Provide the (x, y) coordinate of the cell's center where the given text is located.  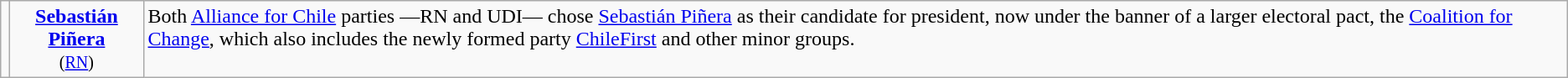
Sebastián Piñera(RN) (77, 39)
